Identify which cell holds the provided text, then report its (x, y) central coordinate. 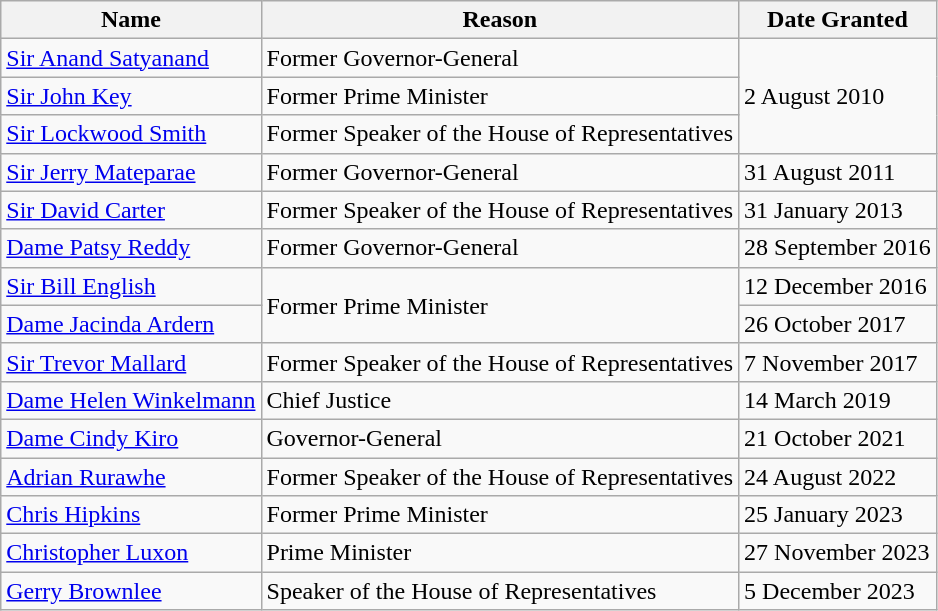
Sir Trevor Mallard (131, 362)
21 October 2021 (838, 438)
Governor-General (500, 438)
28 September 2016 (838, 248)
Christopher Luxon (131, 553)
5 December 2023 (838, 591)
Sir Bill English (131, 286)
12 December 2016 (838, 286)
Dame Patsy Reddy (131, 248)
Dame Helen Winkelmann (131, 400)
Chief Justice (500, 400)
Name (131, 20)
Reason (500, 20)
Speaker of the House of Representatives (500, 591)
Sir Anand Satyanand (131, 58)
Dame Cindy Kiro (131, 438)
Chris Hipkins (131, 515)
24 August 2022 (838, 477)
14 March 2019 (838, 400)
25 January 2023 (838, 515)
Adrian Rurawhe (131, 477)
Date Granted (838, 20)
31 January 2013 (838, 210)
Sir Jerry Mateparae (131, 172)
Sir John Key (131, 96)
27 November 2023 (838, 553)
Prime Minister (500, 553)
26 October 2017 (838, 324)
Gerry Brownlee (131, 591)
Dame Jacinda Ardern (131, 324)
Sir Lockwood Smith (131, 134)
7 November 2017 (838, 362)
Sir David Carter (131, 210)
2 August 2010 (838, 96)
31 August 2011 (838, 172)
